Capture the cell that displays the provided text and extract its [X, Y] central coordinate. 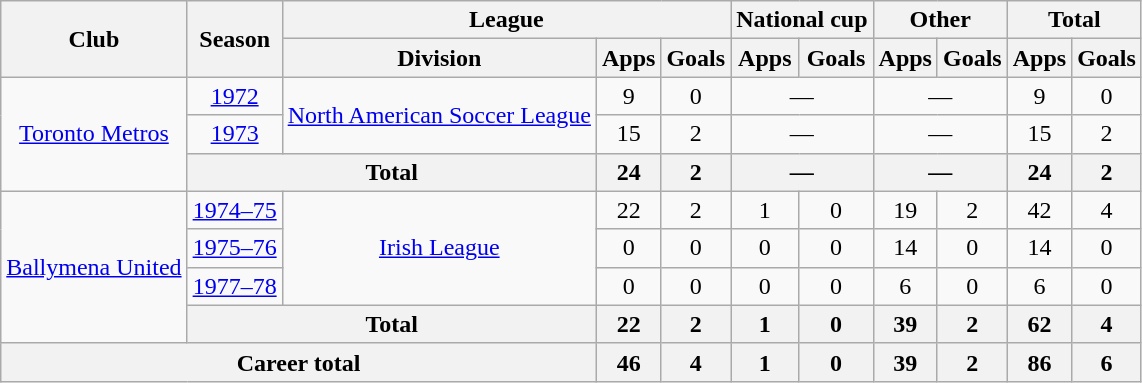
1977–78 [234, 286]
1975–76 [234, 248]
Irish League [439, 248]
86 [1039, 362]
National cup [802, 20]
Division [439, 58]
League [506, 20]
46 [628, 362]
North American Soccer League [439, 115]
1974–75 [234, 210]
42 [1039, 210]
Club [94, 39]
Career total [299, 362]
Toronto Metros [94, 134]
1973 [234, 134]
62 [1039, 324]
Ballymena United [94, 267]
19 [905, 210]
1972 [234, 96]
Season [234, 39]
Other [940, 20]
